Return the (x, y) coordinate for the center point of the cell that contains the specified text.  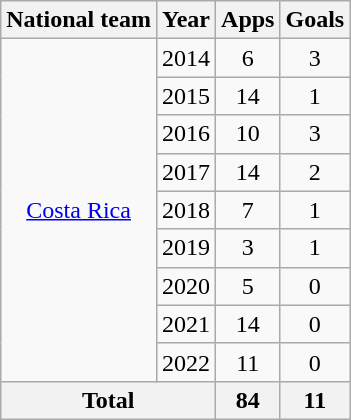
2018 (186, 210)
2015 (186, 96)
National team (79, 20)
2019 (186, 248)
84 (248, 400)
Costa Rica (79, 210)
2016 (186, 134)
10 (248, 134)
2014 (186, 58)
Goals (315, 20)
2017 (186, 172)
7 (248, 210)
Year (186, 20)
Apps (248, 20)
2020 (186, 286)
2 (315, 172)
6 (248, 58)
2021 (186, 324)
Total (108, 400)
2022 (186, 362)
5 (248, 286)
